Determine the (X, Y) coordinate at the center of the cell enclosing the given text.  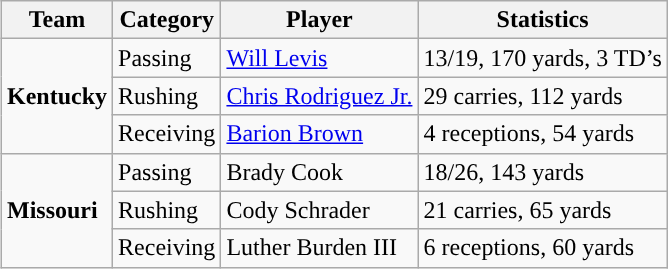
Brady Cook (320, 172)
Chris Rodriguez Jr. (320, 96)
Will Levis (320, 58)
29 carries, 112 yards (542, 96)
Player (320, 20)
Luther Burden III (320, 248)
13/19, 170 yards, 3 TD’s (542, 58)
Statistics (542, 20)
Kentucky (56, 96)
21 carries, 65 yards (542, 210)
6 receptions, 60 yards (542, 248)
Missouri (56, 210)
18/26, 143 yards (542, 172)
Team (56, 20)
Category (167, 20)
Barion Brown (320, 134)
Cody Schrader (320, 210)
4 receptions, 54 yards (542, 134)
